Locate the cell with the specified text and output its [x, y] center coordinate. 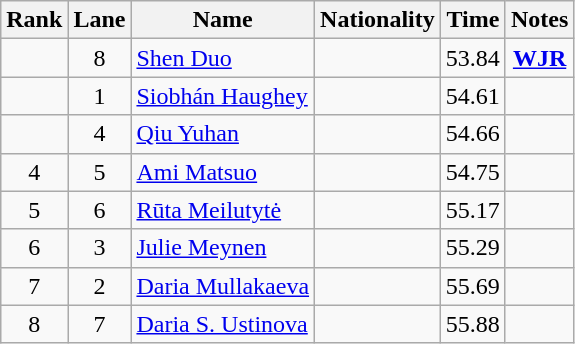
55.29 [472, 248]
54.75 [472, 172]
Siobhán Haughey [223, 96]
Rūta Meilutytė [223, 210]
55.17 [472, 210]
Daria Mullakaeva [223, 286]
Daria S. Ustinova [223, 324]
55.88 [472, 324]
WJR [539, 58]
1 [100, 96]
Time [472, 20]
54.61 [472, 96]
Notes [539, 20]
2 [100, 286]
Lane [100, 20]
Shen Duo [223, 58]
Julie Meynen [223, 248]
54.66 [472, 134]
Qiu Yuhan [223, 134]
Nationality [378, 20]
Name [223, 20]
Ami Matsuo [223, 172]
Rank [34, 20]
55.69 [472, 286]
53.84 [472, 58]
3 [100, 248]
